Extract the [X, Y] coordinate from the center of the cell holding the provided text.  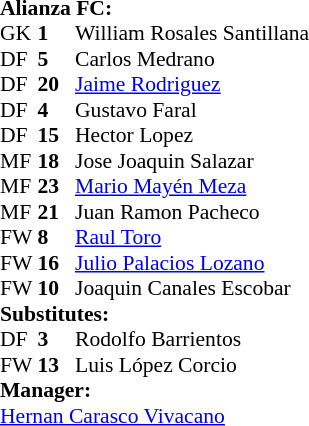
23 [57, 187]
3 [57, 339]
Luis López Corcio [192, 365]
Substitutes: [154, 314]
Rodolfo Barrientos [192, 339]
Julio Palacios Lozano [192, 263]
Hector Lopez [192, 135]
5 [57, 59]
Mario Mayén Meza [192, 187]
1 [57, 33]
Joaquin Canales Escobar [192, 289]
20 [57, 85]
Juan Ramon Pacheco [192, 212]
10 [57, 289]
Carlos Medrano [192, 59]
GK [19, 33]
Manager: [154, 391]
Jaime Rodriguez [192, 85]
15 [57, 135]
Jose Joaquin Salazar [192, 161]
William Rosales Santillana [192, 33]
8 [57, 237]
13 [57, 365]
Gustavo Faral [192, 110]
16 [57, 263]
Raul Toro [192, 237]
4 [57, 110]
21 [57, 212]
18 [57, 161]
